Extract the [X, Y] coordinate from the center of the cell holding the provided text.  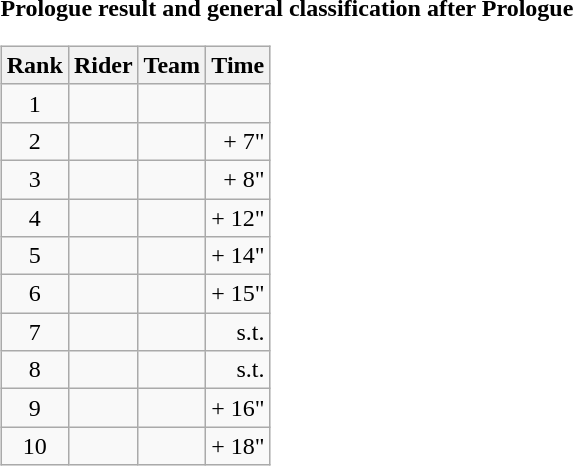
Team [172, 65]
+ 18" [238, 446]
7 [34, 332]
Rider [103, 65]
4 [34, 217]
6 [34, 294]
10 [34, 446]
1 [34, 103]
Rank [34, 65]
8 [34, 370]
+ 7" [238, 141]
3 [34, 179]
+ 12" [238, 217]
+ 15" [238, 294]
2 [34, 141]
+ 8" [238, 179]
5 [34, 256]
+ 16" [238, 408]
9 [34, 408]
+ 14" [238, 256]
Time [238, 65]
